Output the (x, y) coordinate of the center of the cell containing the given text.  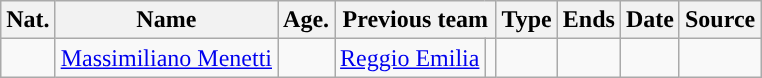
Ends (588, 20)
Source (720, 20)
Age. (306, 20)
Massimiliano Menetti (166, 58)
Name (166, 20)
Reggio Emilia (410, 58)
Type (526, 20)
Nat. (28, 20)
Previous team (416, 20)
Date (650, 20)
